Return the (X, Y) coordinate for the center point of the cell that contains the specified text.  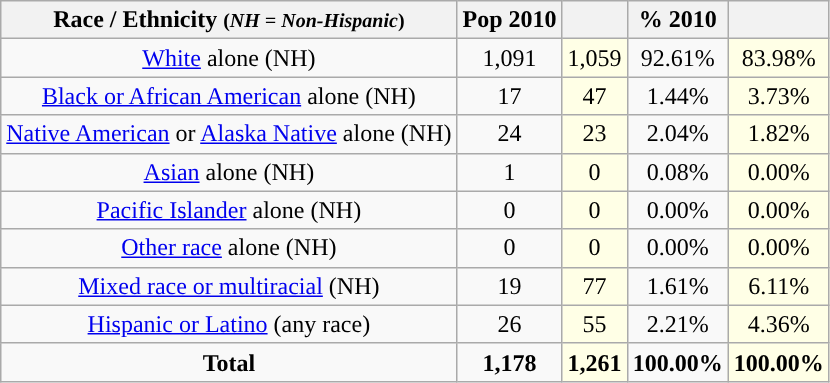
55 (594, 324)
0.08% (678, 172)
6.11% (778, 286)
Native American or Alaska Native alone (NH) (229, 134)
77 (594, 286)
1,091 (510, 58)
Total (229, 362)
1,059 (594, 58)
1.44% (678, 96)
2.21% (678, 324)
Race / Ethnicity (NH = Non-Hispanic) (229, 20)
Pacific Islander alone (NH) (229, 210)
1 (510, 172)
% 2010 (678, 20)
19 (510, 286)
1,261 (594, 362)
1,178 (510, 362)
Mixed race or multiracial (NH) (229, 286)
26 (510, 324)
Other race alone (NH) (229, 248)
24 (510, 134)
1.82% (778, 134)
47 (594, 96)
3.73% (778, 96)
92.61% (678, 58)
Pop 2010 (510, 20)
4.36% (778, 324)
Asian alone (NH) (229, 172)
23 (594, 134)
White alone (NH) (229, 58)
Hispanic or Latino (any race) (229, 324)
83.98% (778, 58)
Black or African American alone (NH) (229, 96)
17 (510, 96)
1.61% (678, 286)
2.04% (678, 134)
